Determine the [X, Y] coordinate at the center of the cell enclosing the given text.  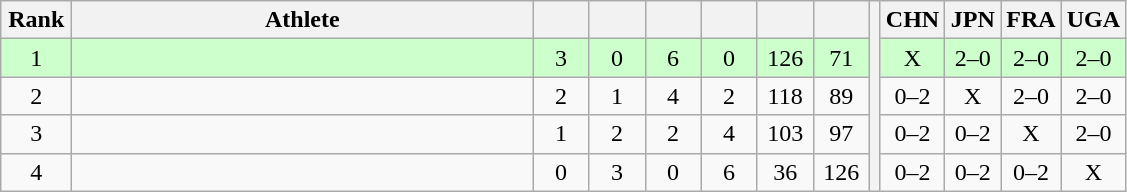
71 [841, 58]
103 [785, 134]
Rank [36, 20]
89 [841, 96]
97 [841, 134]
Athlete [302, 20]
36 [785, 172]
118 [785, 96]
FRA [1031, 20]
JPN [973, 20]
CHN [912, 20]
UGA [1093, 20]
